Provide the [x, y] coordinate of the cell's center where the given text is located.  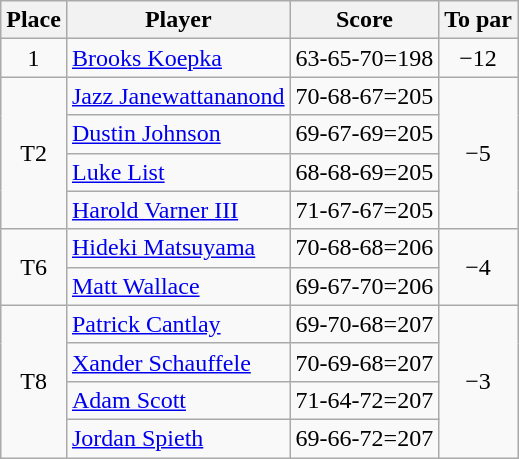
69-66-72=207 [364, 438]
−5 [478, 153]
63-65-70=198 [364, 58]
70-68-67=205 [364, 96]
71-64-72=207 [364, 400]
−12 [478, 58]
69-67-70=206 [364, 286]
Harold Varner III [178, 210]
Jazz Janewattananond [178, 96]
71-67-67=205 [364, 210]
−3 [478, 381]
69-70-68=207 [364, 324]
70-69-68=207 [364, 362]
Dustin Johnson [178, 134]
Player [178, 20]
Xander Schauffele [178, 362]
70-68-68=206 [364, 248]
Brooks Koepka [178, 58]
Patrick Cantlay [178, 324]
68-68-69=205 [364, 172]
Place [34, 20]
Matt Wallace [178, 286]
Hideki Matsuyama [178, 248]
Score [364, 20]
Adam Scott [178, 400]
−4 [478, 267]
69-67-69=205 [364, 134]
Luke List [178, 172]
T6 [34, 267]
1 [34, 58]
Jordan Spieth [178, 438]
T2 [34, 153]
T8 [34, 381]
To par [478, 20]
